Search for the cell housing the specified text and yield its (x, y) center coordinate. 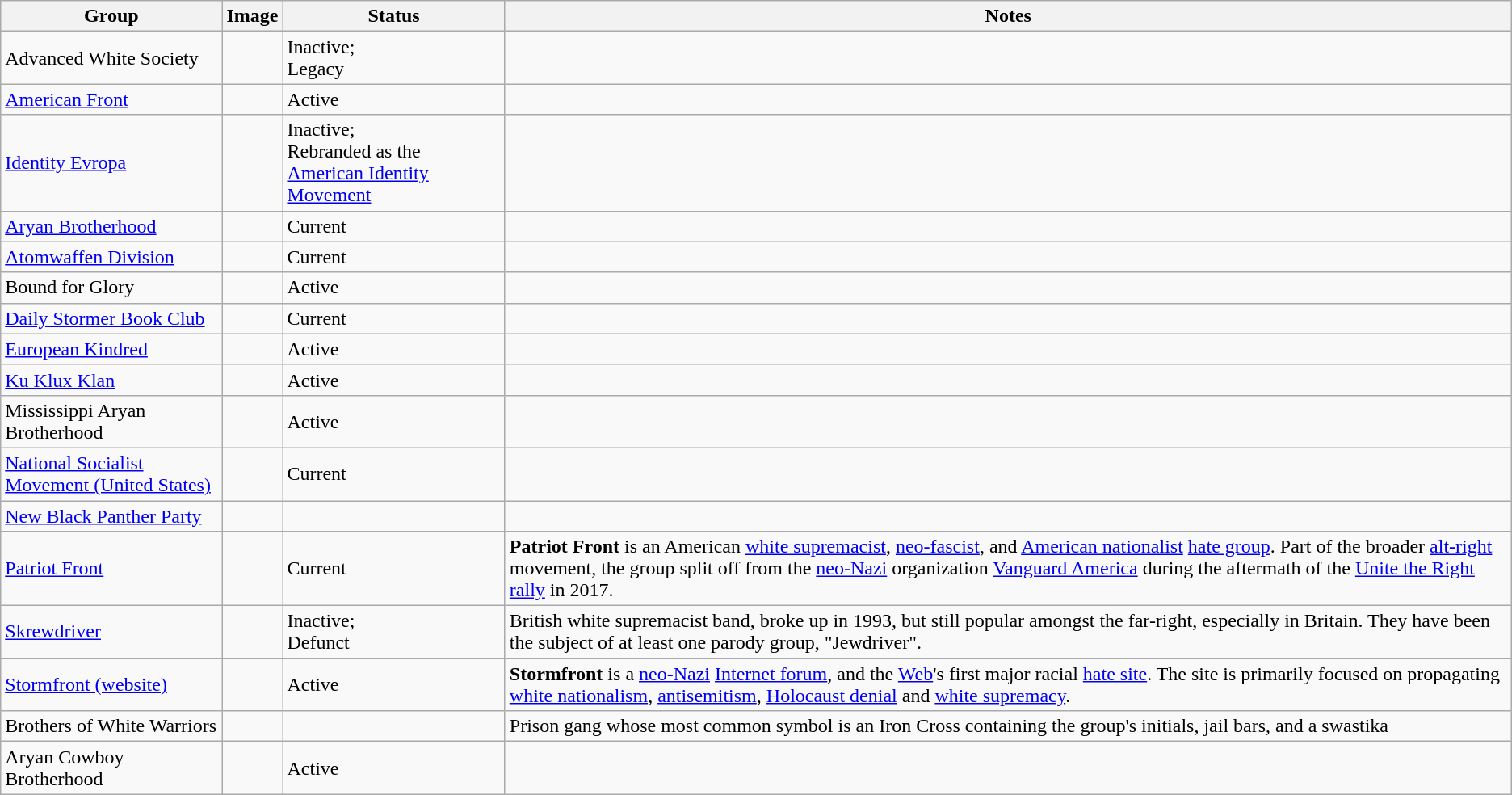
National Socialist Movement (United States) (111, 473)
Ku Klux Klan (111, 380)
Stormfront (website) (111, 685)
Notes (1008, 16)
Aryan Cowboy Brotherhood (111, 768)
Inactive;Legacy (394, 58)
Identity Evropa (111, 163)
Aryan Brotherhood (111, 226)
Group (111, 16)
Atomwaffen Division (111, 257)
New Black Panther Party (111, 516)
Bound for Glory (111, 288)
Patriot Front (111, 569)
Advanced White Society (111, 58)
European Kindred (111, 349)
American Front (111, 99)
Image (252, 16)
Prison gang whose most common symbol is an Iron Cross containing the group's initials, jail bars, and a swastika (1008, 726)
Brothers of White Warriors (111, 726)
Skrewdriver (111, 632)
Inactive;Defunct (394, 632)
Mississippi Aryan Brotherhood (111, 422)
Inactive;Rebranded as the American Identity Movement (394, 163)
Daily Stormer Book Club (111, 318)
Status (394, 16)
